Determine the (x, y) coordinate at the center of the cell enclosing the given text.  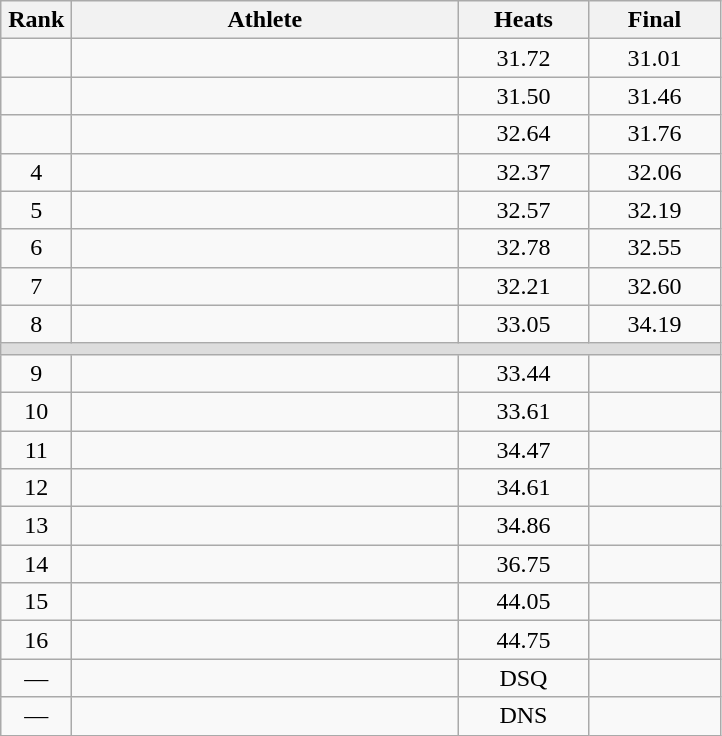
44.05 (524, 602)
DNS (524, 716)
33.05 (524, 324)
33.61 (524, 411)
5 (36, 210)
13 (36, 526)
32.21 (524, 286)
34.86 (524, 526)
8 (36, 324)
32.60 (654, 286)
15 (36, 602)
32.78 (524, 248)
4 (36, 172)
16 (36, 640)
32.37 (524, 172)
44.75 (524, 640)
Athlete (265, 20)
Heats (524, 20)
32.06 (654, 172)
DSQ (524, 678)
32.55 (654, 248)
14 (36, 564)
12 (36, 488)
Final (654, 20)
32.57 (524, 210)
Rank (36, 20)
9 (36, 373)
31.01 (654, 58)
11 (36, 449)
7 (36, 286)
34.61 (524, 488)
32.64 (524, 134)
31.76 (654, 134)
34.47 (524, 449)
32.19 (654, 210)
31.50 (524, 96)
33.44 (524, 373)
10 (36, 411)
31.46 (654, 96)
34.19 (654, 324)
36.75 (524, 564)
31.72 (524, 58)
6 (36, 248)
